Return the (x, y) coordinate for the center point of the cell that contains the specified text.  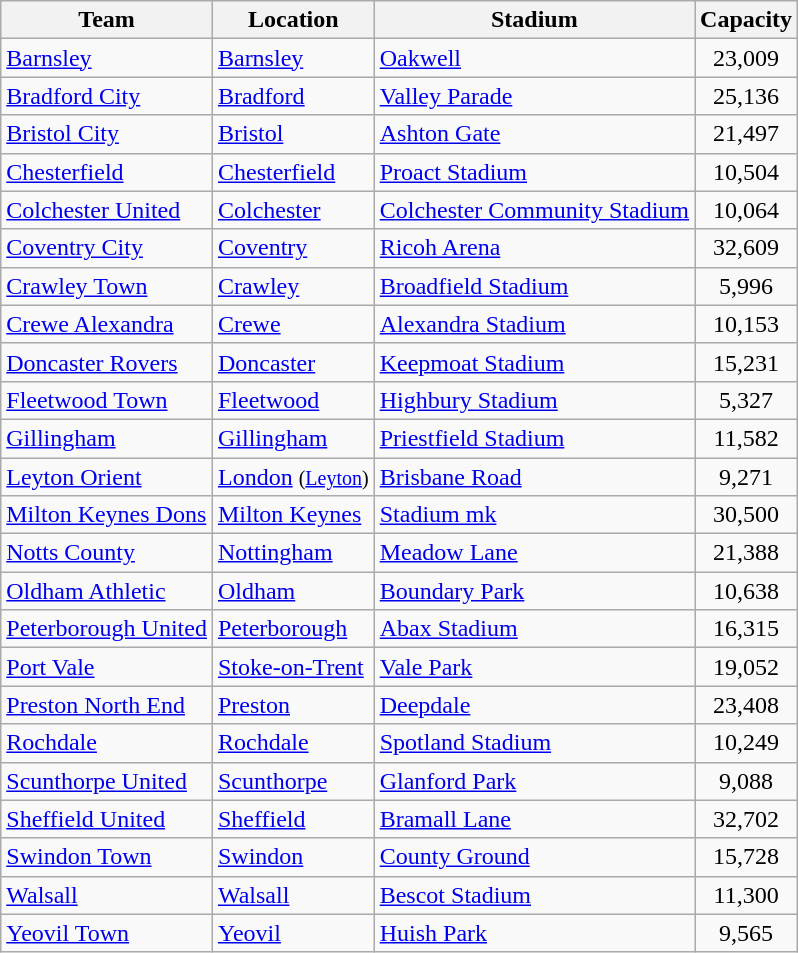
Coventry City (107, 248)
Location (293, 20)
16,315 (746, 629)
32,702 (746, 819)
Colchester Community Stadium (534, 210)
Team (107, 20)
25,136 (746, 96)
Alexandra Stadium (534, 324)
Broadfield Stadium (534, 286)
Deepdale (534, 705)
23,009 (746, 58)
Preston North End (107, 705)
Crawley (293, 286)
Stoke-on-Trent (293, 667)
5,996 (746, 286)
Milton Keynes (293, 515)
32,609 (746, 248)
Valley Parade (534, 96)
Priestfield Stadium (534, 438)
Peterborough United (107, 629)
10,153 (746, 324)
Crawley Town (107, 286)
10,064 (746, 210)
Highbury Stadium (534, 400)
Keepmoat Stadium (534, 362)
Swindon (293, 857)
Port Vale (107, 667)
Bescot Stadium (534, 895)
19,052 (746, 667)
Colchester United (107, 210)
Huish Park (534, 933)
11,582 (746, 438)
Ashton Gate (534, 134)
Proact Stadium (534, 172)
23,408 (746, 705)
11,300 (746, 895)
10,638 (746, 591)
10,249 (746, 743)
Oakwell (534, 58)
9,565 (746, 933)
Yeovil (293, 933)
Bristol (293, 134)
30,500 (746, 515)
Swindon Town (107, 857)
Stadium mk (534, 515)
9,088 (746, 781)
Ricoh Arena (534, 248)
Sheffield (293, 819)
Fleetwood (293, 400)
Capacity (746, 20)
Sheffield United (107, 819)
Oldham Athletic (107, 591)
Colchester (293, 210)
Bramall Lane (534, 819)
County Ground (534, 857)
Peterborough (293, 629)
Doncaster Rovers (107, 362)
Notts County (107, 553)
Coventry (293, 248)
15,231 (746, 362)
Nottingham (293, 553)
21,388 (746, 553)
5,327 (746, 400)
Vale Park (534, 667)
Bristol City (107, 134)
Boundary Park (534, 591)
Brisbane Road (534, 477)
Yeovil Town (107, 933)
21,497 (746, 134)
Oldham (293, 591)
London (Leyton) (293, 477)
Leyton Orient (107, 477)
Crewe Alexandra (107, 324)
Glanford Park (534, 781)
Meadow Lane (534, 553)
Spotland Stadium (534, 743)
Abax Stadium (534, 629)
9,271 (746, 477)
10,504 (746, 172)
Preston (293, 705)
Milton Keynes Dons (107, 515)
15,728 (746, 857)
Scunthorpe (293, 781)
Bradford (293, 96)
Scunthorpe United (107, 781)
Bradford City (107, 96)
Crewe (293, 324)
Fleetwood Town (107, 400)
Doncaster (293, 362)
Stadium (534, 20)
